From the cell containing the given text, extract its center point as (X, Y) coordinate. 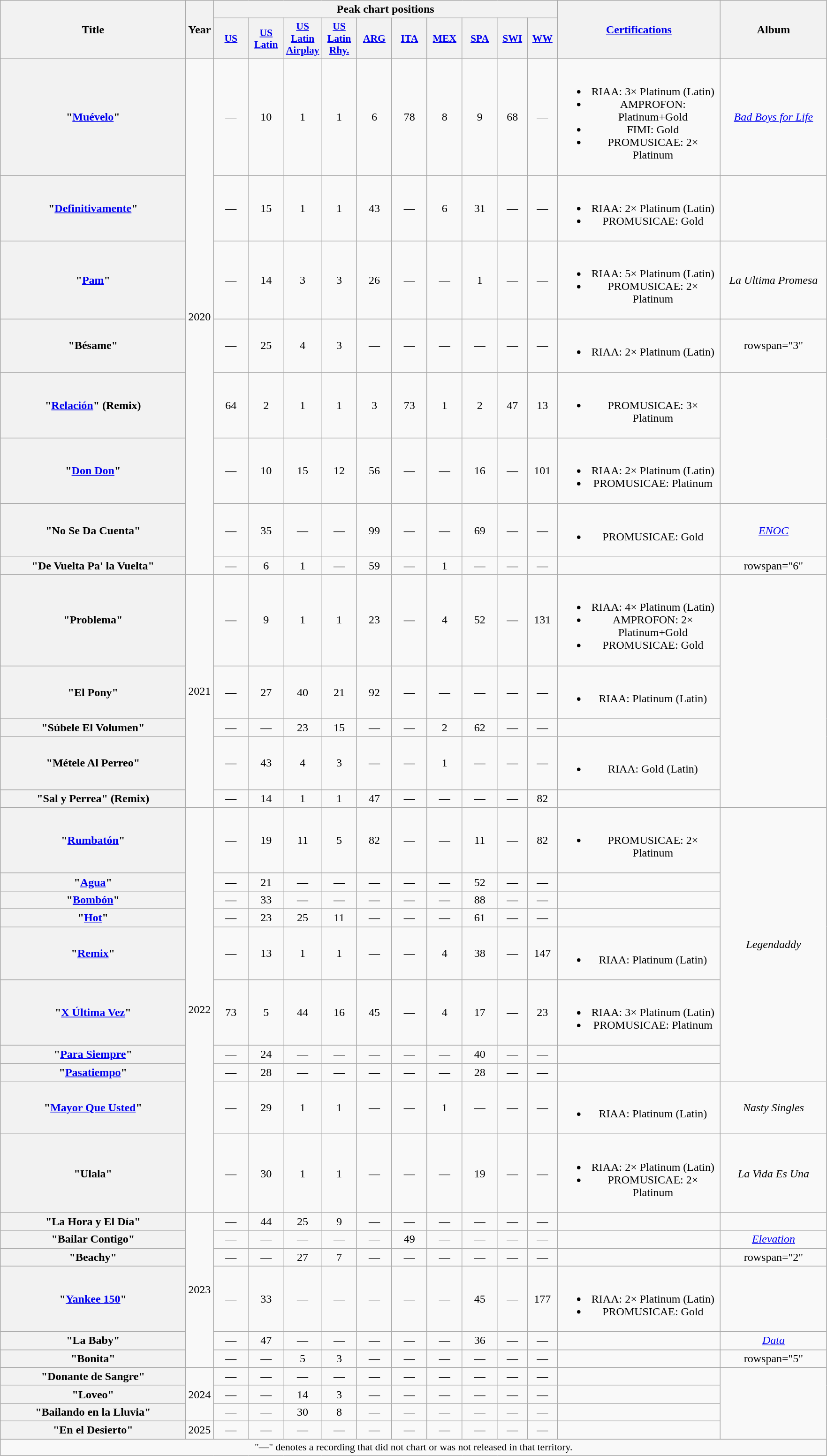
131 (542, 620)
Legendaddy (773, 944)
"Beachy" (93, 1257)
59 (374, 566)
"Relación" (Remix) (93, 405)
WW (542, 38)
"—" denotes a recording that did not chart or was not released in that territory. (414, 1448)
Year (200, 30)
2020 (200, 317)
"Mayor Que Usted" (93, 1108)
68 (512, 117)
147 (542, 953)
Peak chart positions (386, 9)
rowspan="3" (773, 346)
69 (479, 530)
PROMUSICAE: 3× Platinum (639, 405)
ENOC (773, 530)
SWI (512, 38)
92 (374, 692)
Elevation (773, 1239)
"Sal y Perrea" (Remix) (93, 798)
"Donante de Sangre" (93, 1376)
"En el Desierto" (93, 1430)
Data (773, 1341)
62 (479, 728)
Title (93, 30)
61 (479, 918)
Nasty Singles (773, 1108)
"Pam" (93, 281)
PROMUSICAE: 2× Platinum (639, 840)
RIAA: 3× Platinum (Latin)AMPROFON: Platinum+GoldFIMI: GoldPROMUSICAE: 2× Platinum (639, 117)
RIAA: 2× Platinum (Latin)PROMUSICAE: 2× Platinum (639, 1174)
RIAA: 2× Platinum (Latin) (639, 346)
rowspan="5" (773, 1358)
7 (340, 1257)
2024 (200, 1394)
SPA (479, 38)
ITA (409, 38)
MEX (445, 38)
38 (479, 953)
"Yankee 150" (93, 1299)
29 (266, 1108)
Bad Boys for Life (773, 117)
"Bailando en la Lluvia" (93, 1412)
2025 (200, 1430)
"Bailar Contigo" (93, 1239)
"Hot" (93, 918)
"Rumbatón" (93, 840)
"La Hora y El Día" (93, 1221)
"Problema" (93, 620)
2023 (200, 1290)
"De Vuelta Pa' la Vuelta" (93, 566)
La Ultima Promesa (773, 281)
"El Pony" (93, 692)
"Bésame" (93, 346)
12 (340, 471)
RIAA: Gold (Latin) (639, 763)
"La Baby" (93, 1341)
31 (479, 208)
"Bonita" (93, 1358)
"Para Siempre" (93, 1054)
2021 (200, 691)
26 (374, 281)
PROMUSICAE: Gold (639, 530)
36 (479, 1341)
USLatinRhy. (340, 38)
17 (479, 1013)
US (231, 38)
RIAA: 4× Platinum (Latin)AMPROFON: 2× Platinum+GoldPROMUSICAE: Gold (639, 620)
"X Última Vez" (93, 1013)
La Vida Es Una (773, 1174)
Certifications (639, 30)
USLatin (266, 38)
"Muévelo" (93, 117)
"Definitivamente" (93, 208)
88 (479, 900)
49 (409, 1239)
"Pasatiempo" (93, 1072)
RIAA: 5× Platinum (Latin)PROMUSICAE: 2× Platinum (639, 281)
"Súbele El Volumen" (93, 728)
"Loveo" (93, 1394)
"Métele Al Perreo" (93, 763)
Album (773, 30)
"Agua" (93, 882)
"Ulala" (93, 1174)
rowspan="2" (773, 1257)
ARG (374, 38)
RIAA: 2× Platinum (Latin)PROMUSICAE: Platinum (639, 471)
rowspan="6" (773, 566)
99 (374, 530)
35 (266, 530)
24 (266, 1054)
"Don Don" (93, 471)
RIAA: 3× Platinum (Latin)PROMUSICAE: Platinum (639, 1013)
"Remix" (93, 953)
"Bombón" (93, 900)
177 (542, 1299)
USLatinAirplay (303, 38)
78 (409, 117)
2022 (200, 1010)
101 (542, 471)
"No Se Da Cuenta" (93, 530)
56 (374, 471)
64 (231, 405)
